Detect which cell encompasses the target text, then output its (x, y) center coordinate. 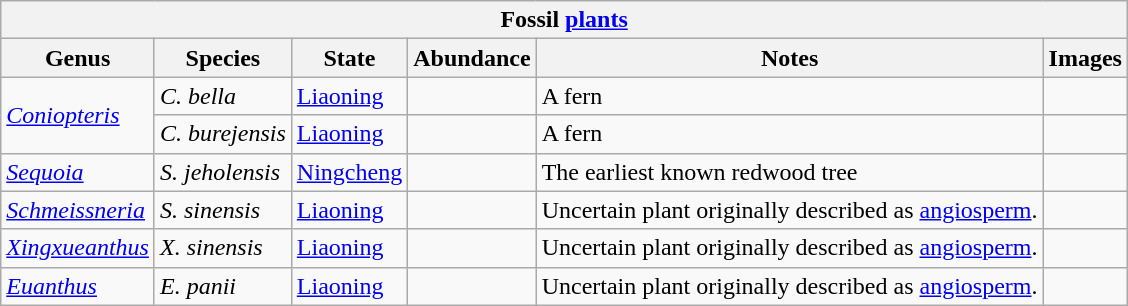
X. sinensis (222, 248)
E. panii (222, 286)
C. burejensis (222, 134)
Euanthus (78, 286)
Genus (78, 58)
Xingxueanthus (78, 248)
S. jeholensis (222, 172)
State (349, 58)
S. sinensis (222, 210)
Species (222, 58)
Schmeissneria (78, 210)
Notes (790, 58)
Abundance (472, 58)
Fossil plants (564, 20)
Coniopteris (78, 115)
Sequoia (78, 172)
Images (1085, 58)
C. bella (222, 96)
The earliest known redwood tree (790, 172)
Ningcheng (349, 172)
